Search for the cell housing the specified text and yield its (X, Y) center coordinate. 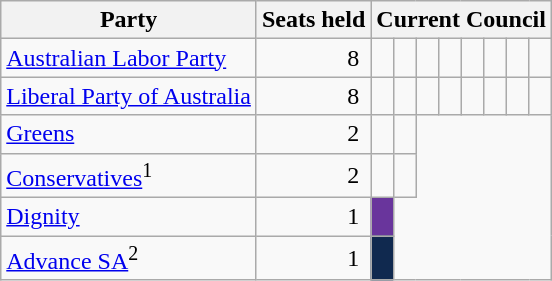
Conservatives1 (129, 176)
Dignity (129, 217)
Advance SA2 (129, 258)
Seats held (313, 20)
Greens (129, 134)
Current Council (462, 20)
Liberal Party of Australia (129, 96)
Australian Labor Party (129, 58)
Party (129, 20)
